Detect which cell encompasses the target text, then output its (x, y) center coordinate. 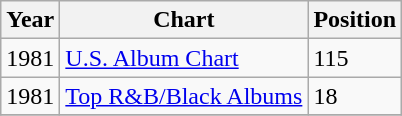
Top R&B/Black Albums (184, 96)
U.S. Album Chart (184, 58)
115 (355, 58)
Chart (184, 20)
Year (30, 20)
Position (355, 20)
18 (355, 96)
